Extract the (X, Y) coordinate from the center of the cell holding the provided text.  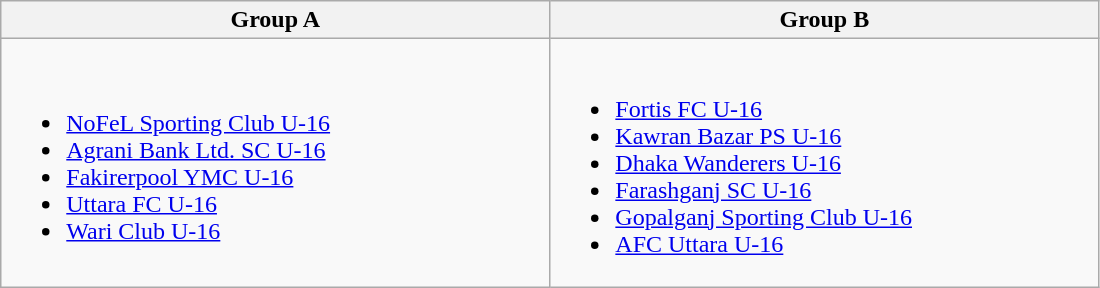
Group A (276, 20)
Group B (824, 20)
Fortis FC U-16Kawran Bazar PS U-16Dhaka Wanderers U-16Farashganj SC U-16Gopalganj Sporting Club U-16AFC Uttara U-16 (824, 163)
NoFeL Sporting Club U-16Agrani Bank Ltd. SC U-16Fakirerpool YMC U-16Uttara FC U-16Wari Club U-16 (276, 163)
